Output the (X, Y) coordinate of the center of the cell containing the given text.  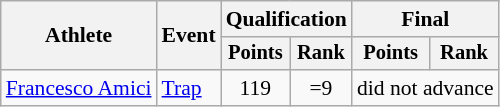
Trap (189, 88)
Final (426, 19)
Athlete (79, 36)
Qualification (286, 19)
=9 (321, 88)
Event (189, 36)
Francesco Amici (79, 88)
did not advance (426, 88)
119 (256, 88)
